Return the (x, y) coordinate for the center point of the cell that contains the specified text.  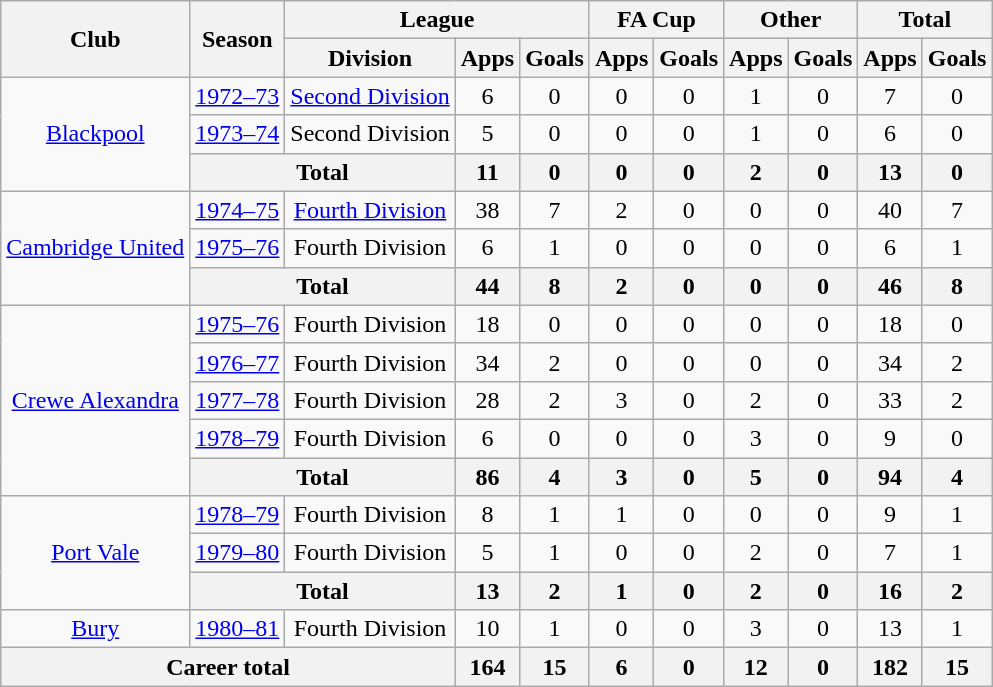
164 (487, 667)
Other (791, 20)
33 (890, 400)
Crewe Alexandra (96, 400)
28 (487, 400)
16 (890, 591)
11 (487, 172)
Bury (96, 629)
1976–77 (238, 362)
Blackpool (96, 134)
League (438, 20)
46 (890, 286)
12 (756, 667)
Club (96, 39)
FA Cup (656, 20)
1972–73 (238, 96)
10 (487, 629)
1979–80 (238, 553)
1980–81 (238, 629)
Cambridge United (96, 248)
Division (370, 58)
94 (890, 477)
Season (238, 39)
40 (890, 210)
1977–78 (238, 400)
38 (487, 210)
86 (487, 477)
1974–75 (238, 210)
44 (487, 286)
182 (890, 667)
1973–74 (238, 134)
Career total (228, 667)
Port Vale (96, 553)
